For the text-containing cell, return its midpoint in (X, Y) coordinate format. 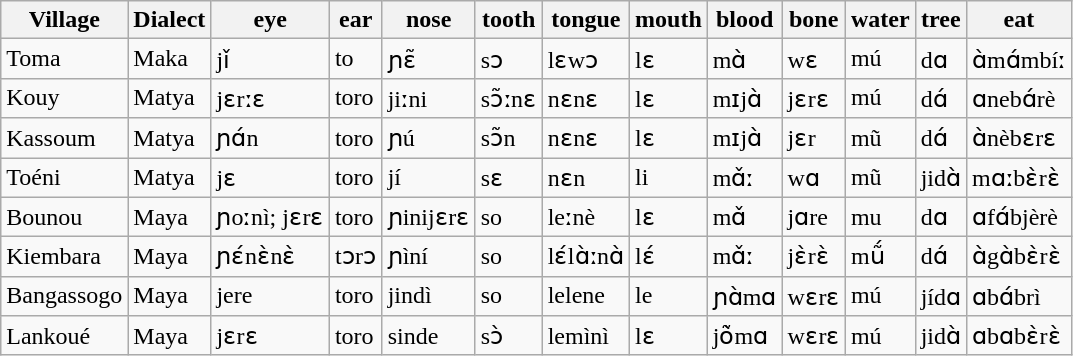
Kouy (64, 98)
mouth (669, 20)
ɑ̀mɑ́mbíː (1020, 59)
lɛ́ (669, 257)
Maka (170, 59)
ɑ̀nèbɛrɛ (1020, 138)
Toma (64, 59)
li (669, 178)
eat (1020, 20)
tooth (508, 20)
sɔ (508, 59)
mṹ (880, 257)
jiːni (428, 98)
nɛn (586, 178)
ear (356, 20)
ɲìní (428, 257)
blood (744, 20)
lɛ́lɑ̀ːnɑ̀ (586, 257)
tongue (586, 20)
lɛwɔ (586, 59)
eye (270, 20)
jí (428, 178)
tɔrɔ (356, 257)
jɛ (270, 178)
sinde (428, 336)
Village (64, 20)
Kiembara (64, 257)
bone (814, 20)
le (669, 296)
Kassoum (64, 138)
lemìnì (586, 336)
ɲinijɛrɛ (428, 217)
jǐ (270, 59)
ɲú (428, 138)
ɑnebɑ́rè (1020, 98)
ɲɛ̃ (428, 59)
tree (940, 20)
sɔ̃ːnɛ (508, 98)
Dialect (170, 20)
jɛr (814, 138)
nose (428, 20)
to (356, 59)
mɑːbɛ̀rɛ̀ (1020, 178)
ɑfɑ́bjèrè (1020, 217)
wɑ (814, 178)
wɛ (814, 59)
ɑ̀gɑ̀bɛ̀rɛ̀ (1020, 257)
lelene (586, 296)
ɲɑ̀mɑ (744, 296)
sɛ (508, 178)
ɲoːnì; jɛrɛ (270, 217)
ɑbɑ́brì (1020, 296)
mu (880, 217)
ɲɑ́n (270, 138)
mɑ̀ (744, 59)
jídɑ (940, 296)
jõ̀mɑ (744, 336)
mɑ̌ (744, 217)
leːnè (586, 217)
jere (270, 296)
Toéni (64, 178)
jɛrːɛ (270, 98)
Bangassogo (64, 296)
water (880, 20)
jɛ̀rɛ̀ (814, 257)
Lankoué (64, 336)
ɲɛ́nɛ̀nɛ̀ (270, 257)
sɔ̀ (508, 336)
Bounou (64, 217)
jindì (428, 296)
ɑbɑbɛ̀rɛ̀ (1020, 336)
sɔ̃n (508, 138)
jɑre (814, 217)
